Return the (x, y) coordinate for the center point of the cell that contains the specified text.  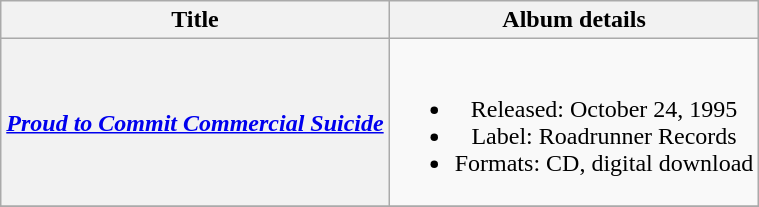
Album details (574, 20)
Proud to Commit Commercial Suicide (195, 122)
Title (195, 20)
Released: October 24, 1995Label: Roadrunner RecordsFormats: CD, digital download (574, 122)
